Pinpoint the cell where the given text exists, returning its [x, y] midpoint coordinate. 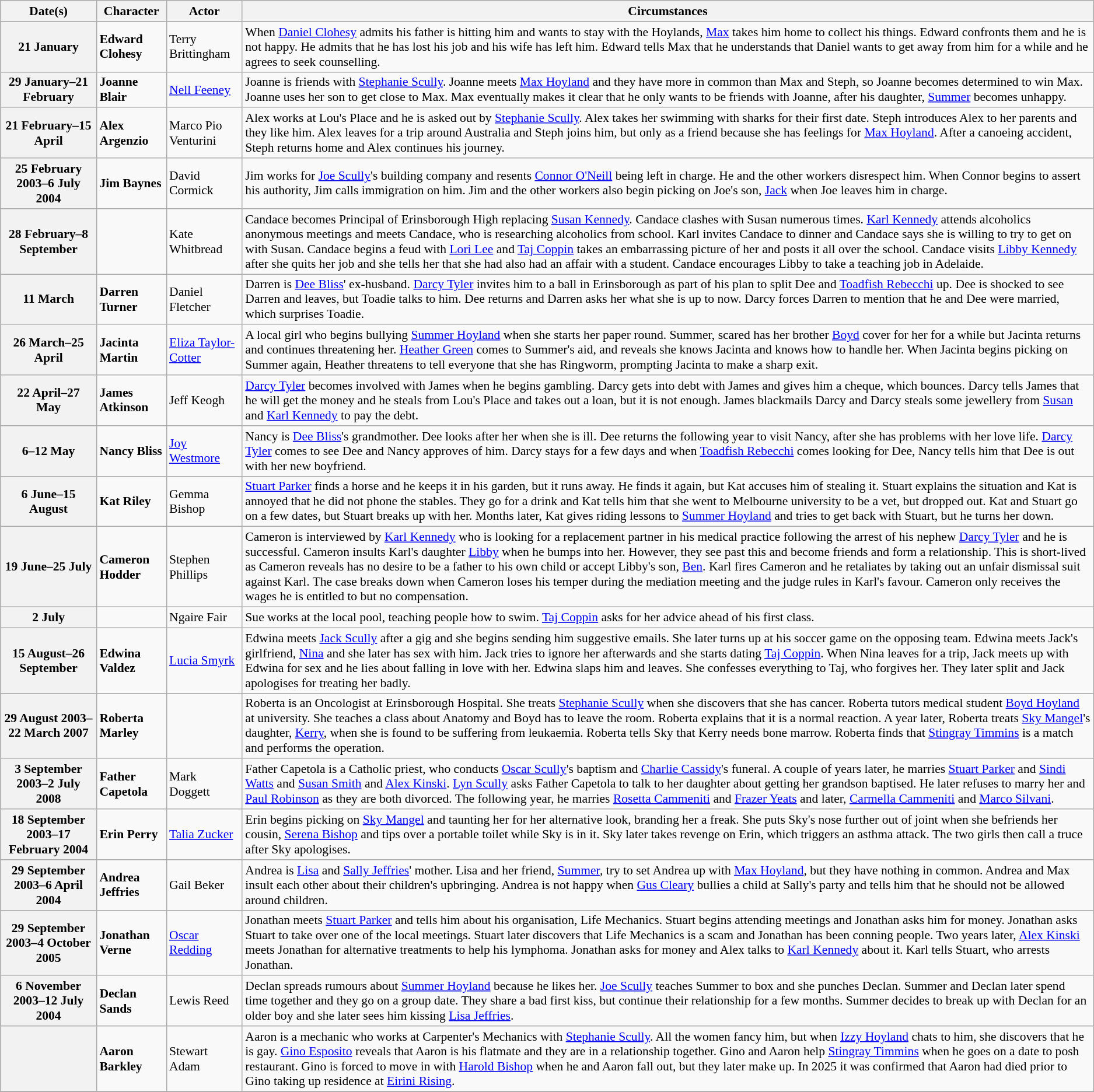
Kat Riley [131, 502]
15 August–26 September [49, 660]
29 September 2003–4 October 2005 [49, 943]
Kate Whitbread [204, 242]
Oscar Redding [204, 943]
Marco Pio Venturini [204, 133]
Joanne Blair [131, 90]
6–12 May [49, 452]
Ngaire Fair [204, 618]
David Cormick [204, 183]
Gail Beker [204, 885]
Alex Argenzio [131, 133]
Jacinta Martin [131, 350]
Edward Clohesy [131, 47]
Gemma Bishop [204, 502]
Mark Doggett [204, 784]
Nell Feeney [204, 90]
Daniel Fletcher [204, 300]
Jim Baynes [131, 183]
James Atkinson [131, 400]
2 July [49, 618]
Joy Westmore [204, 452]
Aaron Barkley [131, 1059]
Darren Turner [131, 300]
19 June–25 July [49, 567]
Stewart Adam [204, 1059]
Terry Brittingham [204, 47]
21 February–15 April [49, 133]
Talia Zucker [204, 834]
Cameron Hodder [131, 567]
Character [131, 11]
Lewis Reed [204, 1001]
Date(s) [49, 11]
25 February 2003–6 July 2004 [49, 183]
Jonathan Verne [131, 943]
3 September 2003–2 July 2008 [49, 784]
Nancy Bliss [131, 452]
Andrea Jeffries [131, 885]
26 March–25 April [49, 350]
Declan Sands [131, 1001]
Stephen Phillips [204, 567]
Roberta Marley [131, 726]
29 September 2003–6 April 2004 [49, 885]
Erin Perry [131, 834]
Sue works at the local pool, teaching people how to swim. Taj Coppin asks for her advice ahead of his first class. [667, 618]
21 January [49, 47]
22 April–27 May [49, 400]
18 September 2003–17 February 2004 [49, 834]
Lucia Smyrk [204, 660]
6 November 2003–12 July 2004 [49, 1001]
Actor [204, 11]
Eliza Taylor-Cotter [204, 350]
6 June–15 August [49, 502]
29 January–21 February [49, 90]
Jeff Keogh [204, 400]
Edwina Valdez [131, 660]
29 August 2003–22 March 2007 [49, 726]
28 February–8 September [49, 242]
Circumstances [667, 11]
11 March [49, 300]
Father Capetola [131, 784]
